Identify which cell holds the provided text, then report its [x, y] central coordinate. 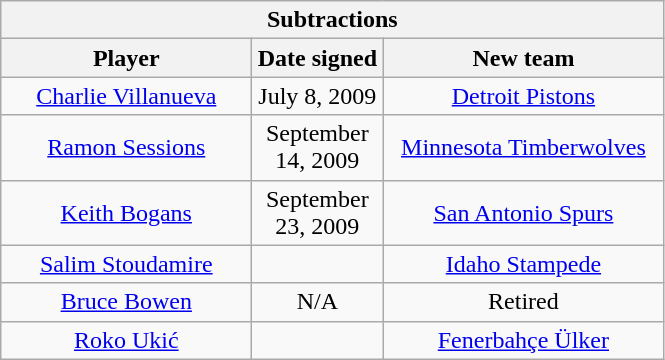
Bruce Bowen [126, 302]
September 23, 2009 [318, 212]
Charlie Villanueva [126, 96]
Salim Stoudamire [126, 264]
Ramon Sessions [126, 148]
September 14, 2009 [318, 148]
Subtractions [332, 20]
Minnesota Timberwolves [524, 148]
Date signed [318, 58]
Retired [524, 302]
Detroit Pistons [524, 96]
Idaho Stampede [524, 264]
New team [524, 58]
Roko Ukić [126, 340]
N/A [318, 302]
July 8, 2009 [318, 96]
Player [126, 58]
San Antonio Spurs [524, 212]
Keith Bogans [126, 212]
Fenerbahçe Ülker [524, 340]
